Capture the cell that displays the provided text and extract its [X, Y] central coordinate. 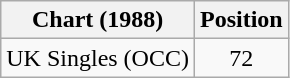
Position [241, 20]
UK Singles (OCC) [98, 58]
72 [241, 58]
Chart (1988) [98, 20]
